Determine the [X, Y] coordinate at the center of the cell enclosing the given text.  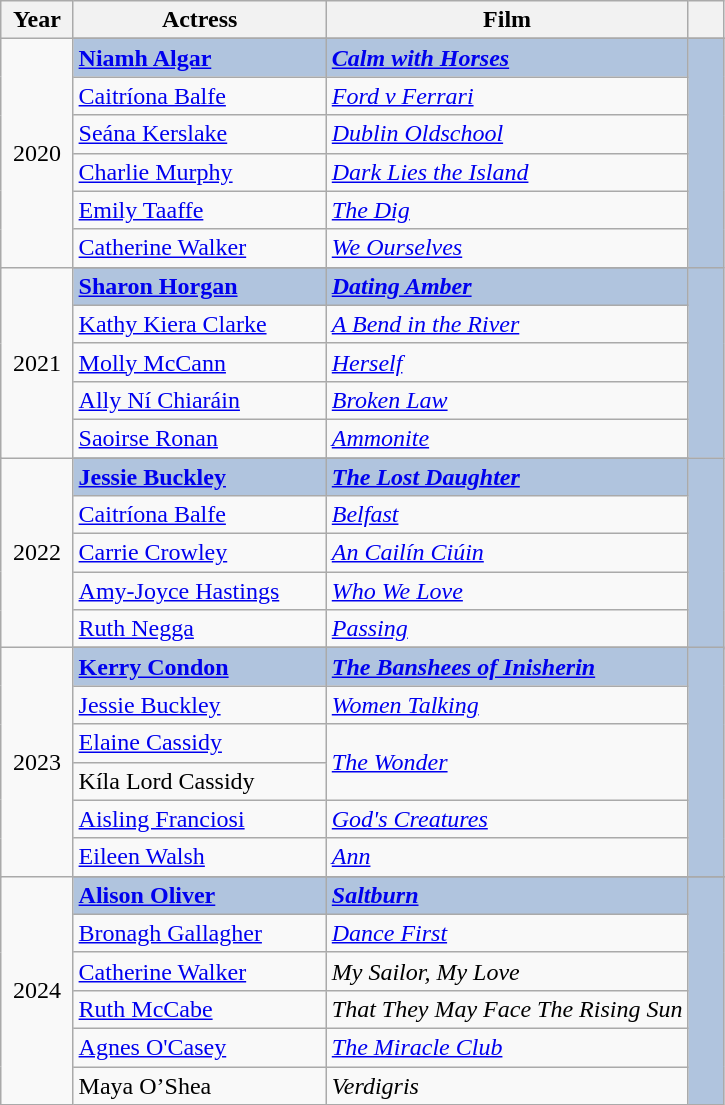
Emily Taaffe [200, 210]
2020 [37, 153]
That They May Face The Rising Sun [507, 1009]
The Lost Daughter [507, 477]
Belfast [507, 515]
Passing [507, 629]
Calm with Horses [507, 58]
2022 [37, 553]
2021 [37, 362]
Alison Oliver [200, 895]
Dark Lies the Island [507, 172]
Kíla Lord Cassidy [200, 781]
The Dig [507, 210]
God's Creatures [507, 819]
An Cailín Ciúin [507, 553]
Dating Amber [507, 286]
My Sailor, My Love [507, 971]
Women Talking [507, 705]
Actress [200, 20]
Dance First [507, 933]
The Banshees of Inisherin [507, 667]
A Bend in the River [507, 324]
Ford v Ferrari [507, 96]
The Wonder [507, 762]
Who We Love [507, 591]
Seána Kerslake [200, 134]
Amy-Joyce Hastings [200, 591]
Ruth Negga [200, 629]
Aisling Franciosi [200, 819]
Ruth McCabe [200, 1009]
Ammonite [507, 438]
2023 [37, 762]
Broken Law [507, 400]
Verdigris [507, 1085]
Dublin Oldschool [507, 134]
Year [37, 20]
The Miracle Club [507, 1047]
Molly McCann [200, 362]
Niamh Algar [200, 58]
Charlie Murphy [200, 172]
Carrie Crowley [200, 553]
Saltburn [507, 895]
Eileen Walsh [200, 857]
Maya O’Shea [200, 1085]
Ann [507, 857]
Elaine Cassidy [200, 743]
We Ourselves [507, 248]
Agnes O'Casey [200, 1047]
Herself [507, 362]
Kathy Kiera Clarke [200, 324]
Film [507, 20]
Bronagh Gallagher [200, 933]
Kerry Condon [200, 667]
Saoirse Ronan [200, 438]
2024 [37, 990]
Ally Ní Chiaráin [200, 400]
Sharon Horgan [200, 286]
